Detect which cell encompasses the target text, then output its (X, Y) center coordinate. 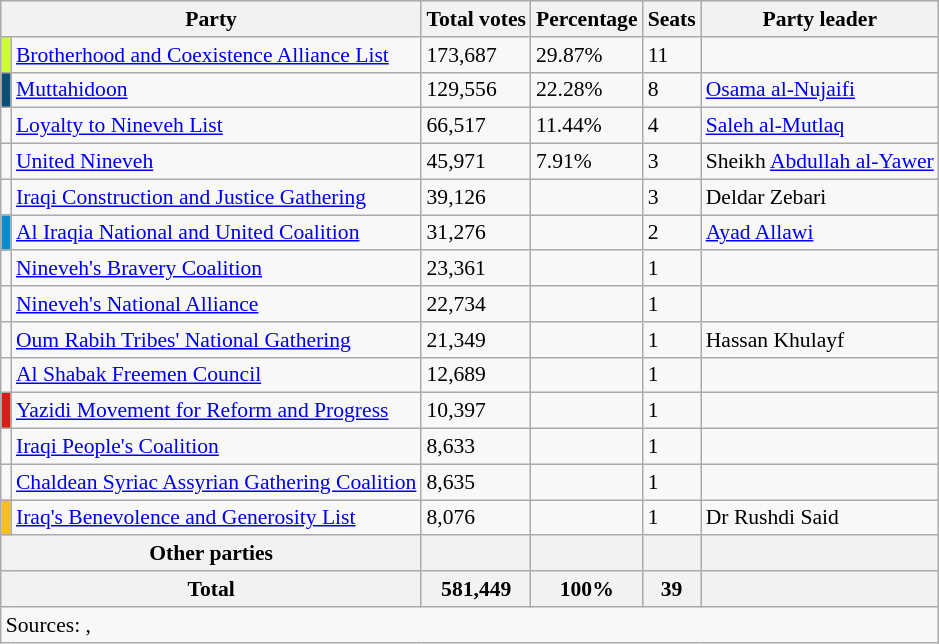
Nineveh's Bravery Coalition (216, 269)
31,276 (476, 233)
Dr Rushdi Said (820, 518)
Oum Rabih Tribes' National Gathering (216, 340)
8,633 (476, 447)
Osama al-Nujaifi (820, 90)
39 (672, 589)
Loyalty to Nineveh List (216, 126)
Sources: , (470, 625)
7.91% (587, 162)
129,556 (476, 90)
Iraqi Construction and Justice Gathering (216, 197)
Chaldean Syriac Assyrian Gathering Coalition (216, 482)
Other parties (212, 554)
Muttahidoon (216, 90)
United Nineveh (216, 162)
12,689 (476, 375)
21,349 (476, 340)
Al Shabak Freemen Council (216, 375)
22.28% (587, 90)
Sheikh Abdullah al-Yawer (820, 162)
Hassan Khulayf (820, 340)
173,687 (476, 55)
Percentage (587, 19)
39,126 (476, 197)
11.44% (587, 126)
Ayad Allawi (820, 233)
Deldar Zebari (820, 197)
Party (212, 19)
100% (587, 589)
10,397 (476, 411)
11 (672, 55)
Iraqi People's Coalition (216, 447)
8 (672, 90)
581,449 (476, 589)
Saleh al-Mutlaq (820, 126)
Yazidi Movement for Reform and Progress (216, 411)
Total votes (476, 19)
Brotherhood and Coexistence Alliance List (216, 55)
66,517 (476, 126)
8,076 (476, 518)
45,971 (476, 162)
29.87% (587, 55)
Seats (672, 19)
8,635 (476, 482)
22,734 (476, 304)
Party leader (820, 19)
Iraq's Benevolence and Generosity List (216, 518)
Nineveh's National Alliance (216, 304)
2 (672, 233)
23,361 (476, 269)
4 (672, 126)
Al Iraqia National and United Coalition (216, 233)
Total (212, 589)
